Extract the (X, Y) coordinate from the center of the cell holding the provided text.  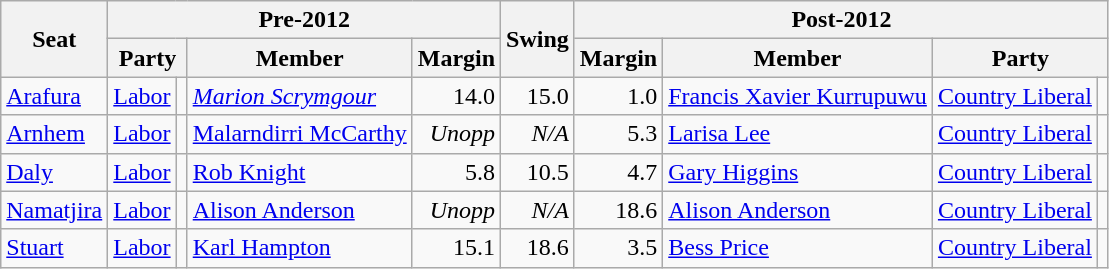
Post-2012 (841, 20)
15.0 (538, 96)
Larisa Lee (798, 134)
Seat (54, 39)
5.3 (618, 134)
3.5 (618, 248)
Rob Knight (300, 172)
Daly (54, 172)
Malarndirri McCarthy (300, 134)
Arafura (54, 96)
Gary Higgins (798, 172)
Namatjira (54, 210)
14.0 (456, 96)
Karl Hampton (300, 248)
15.1 (456, 248)
Swing (538, 39)
5.8 (456, 172)
Francis Xavier Kurrupuwu (798, 96)
Bess Price (798, 248)
1.0 (618, 96)
10.5 (538, 172)
Marion Scrymgour (300, 96)
Arnhem (54, 134)
Stuart (54, 248)
Pre-2012 (304, 20)
4.7 (618, 172)
